For the text-containing cell, return its midpoint in [X, Y] coordinate format. 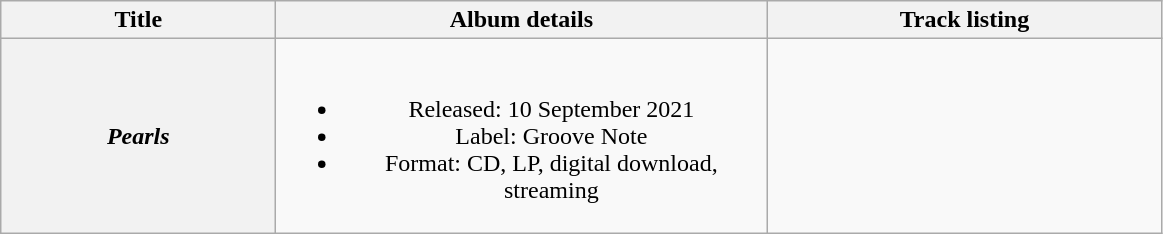
Track listing [964, 20]
Released: 10 September 2021Label: Groove NoteFormat: CD, LP, digital download, streaming [522, 136]
Title [138, 20]
Album details [522, 20]
Pearls [138, 136]
